Extract the (X, Y) coordinate from the center of the cell holding the provided text.  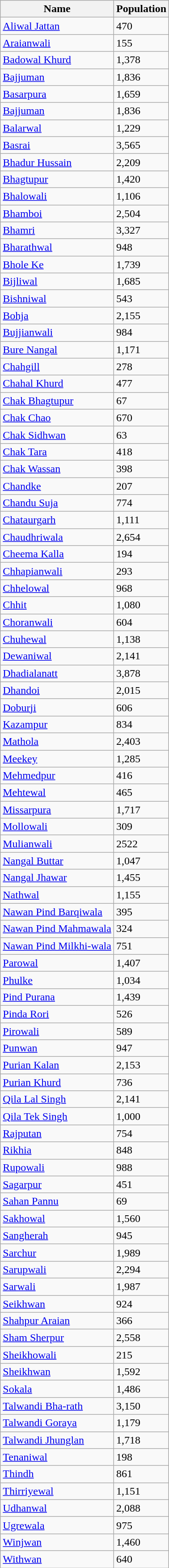
Sarwali (57, 1286)
Purian Kalan (57, 1065)
1,407 (141, 963)
Thirriyewal (57, 1491)
Dewaniwal (57, 656)
984 (141, 333)
1,000 (141, 1116)
1,420 (141, 179)
Chak Bhagtupur (57, 401)
606 (141, 707)
670 (141, 418)
543 (141, 299)
470 (141, 26)
Dhadialanatt (57, 673)
Bhamboi (57, 214)
Withwan (57, 1559)
2,209 (141, 162)
Sagarpur (57, 1184)
2,654 (141, 537)
Aliwal Jattan (57, 26)
Bishniwal (57, 299)
Name (57, 9)
Punwan (57, 1048)
1,592 (141, 1372)
Sarupwali (57, 1269)
Pind Purana (57, 997)
293 (141, 571)
395 (141, 912)
215 (141, 1355)
1,486 (141, 1389)
Shahpur Araian (57, 1321)
Mehtewal (57, 793)
Bhalowali (57, 196)
2,153 (141, 1065)
Pirowali (57, 1031)
Dhandoi (57, 690)
Nawan Pind Milkhi-wala (57, 946)
Chuhewal (57, 639)
Bure Nangal (57, 350)
Mathola (57, 741)
834 (141, 724)
Basarpura (57, 94)
451 (141, 1184)
63 (141, 435)
3,150 (141, 1406)
Population (141, 9)
1,106 (141, 196)
947 (141, 1048)
Udhanwal (57, 1508)
Chak Wassan (57, 469)
398 (141, 469)
Mehmedpur (57, 776)
Sham Sherpur (57, 1338)
1,229 (141, 128)
988 (141, 1167)
Sahan Pannu (57, 1201)
924 (141, 1304)
2,088 (141, 1508)
1,659 (141, 94)
Sarchur (57, 1252)
207 (141, 486)
194 (141, 554)
324 (141, 929)
640 (141, 1559)
1,111 (141, 520)
Chak Chao (57, 418)
Thindh (57, 1474)
Qila Tek Singh (57, 1116)
Chhit (57, 605)
1,718 (141, 1440)
1,989 (141, 1252)
Basrai (57, 145)
69 (141, 1201)
2,403 (141, 741)
Tenaniwal (57, 1457)
Nawan Pind Barqiwala (57, 912)
Nathwal (57, 895)
465 (141, 793)
Talwandi Goraya (57, 1423)
751 (141, 946)
Sokala (57, 1389)
Seikhwan (57, 1304)
Mollowali (57, 827)
Bujjianwali (57, 333)
Chahal Khurd (57, 384)
Ugrewala (57, 1525)
Badowal Khurd (57, 60)
736 (141, 1082)
1,439 (141, 997)
848 (141, 1150)
Bhadur Hussain (57, 162)
1,460 (141, 1542)
Chak Sidhwan (57, 435)
Sakhowal (57, 1218)
3,565 (141, 145)
1,047 (141, 861)
2,558 (141, 1338)
Kazampur (57, 724)
Rupowali (57, 1167)
1,717 (141, 810)
Rikhia (57, 1150)
Missarpura (57, 810)
Phulke (57, 980)
198 (141, 1457)
418 (141, 452)
Chhapianwali (57, 571)
1,685 (141, 282)
Chahgill (57, 367)
Cheema Kalla (57, 554)
1,138 (141, 639)
Qila Lal Singh (57, 1099)
2,294 (141, 1269)
Chandu Suja (57, 503)
Chhelowal (57, 588)
774 (141, 503)
Nawan Pind Mahmawala (57, 929)
3,327 (141, 231)
416 (141, 776)
754 (141, 1133)
Chandke (57, 486)
Sheikhwan (57, 1372)
Bhole Ke (57, 265)
Parowal (57, 963)
1,378 (141, 60)
1,455 (141, 878)
604 (141, 622)
Purian Khurd (57, 1082)
1,080 (141, 605)
Sheikhowali (57, 1355)
948 (141, 248)
Bhamri (57, 231)
1,171 (141, 350)
Pinda Rori (57, 1014)
861 (141, 1474)
589 (141, 1031)
526 (141, 1014)
2,504 (141, 214)
Talwandi Bha-rath (57, 1406)
1,179 (141, 1423)
1,155 (141, 895)
155 (141, 43)
Mulianwali (57, 844)
1,034 (141, 980)
Bijliwal (57, 282)
Nangal Buttar (57, 861)
Chaudhriwala (57, 537)
Chataurgarh (57, 520)
1,560 (141, 1218)
67 (141, 401)
1,739 (141, 265)
Bharathwal (57, 248)
Bohja (57, 316)
366 (141, 1321)
1,151 (141, 1491)
968 (141, 588)
309 (141, 827)
477 (141, 384)
Araianwali (57, 43)
2,015 (141, 690)
Winjwan (57, 1542)
1,987 (141, 1286)
Rajputan (57, 1133)
278 (141, 367)
Sangherah (57, 1235)
945 (141, 1235)
1,285 (141, 759)
Meekey (57, 759)
Nangal Jhawar (57, 878)
Bhagtupur (57, 179)
Choranwali (57, 622)
Chak Tara (57, 452)
Doburji (57, 707)
2522 (141, 844)
Talwandi Jhunglan (57, 1440)
Balarwal (57, 128)
975 (141, 1525)
2,155 (141, 316)
3,878 (141, 673)
